Provide the (x, y) coordinate of the cell's center where the given text is located.  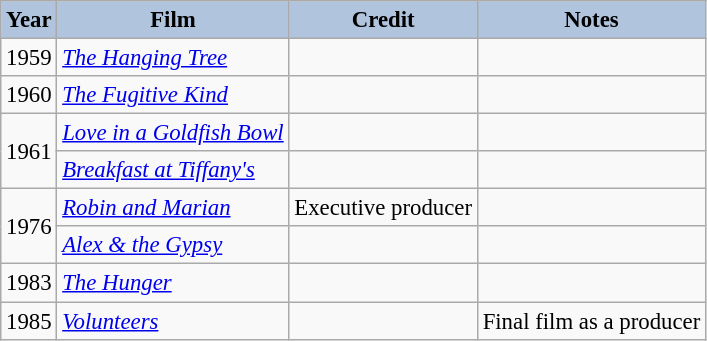
1985 (29, 321)
Volunteers (173, 321)
Film (173, 20)
Executive producer (383, 208)
Breakfast at Tiffany's (173, 170)
The Fugitive Kind (173, 95)
Notes (591, 20)
Alex & the Gypsy (173, 245)
1961 (29, 152)
1960 (29, 95)
The Hunger (173, 283)
Year (29, 20)
Credit (383, 20)
1976 (29, 226)
The Hanging Tree (173, 58)
Love in a Goldfish Bowl (173, 133)
Robin and Marian (173, 208)
1959 (29, 58)
1983 (29, 283)
Final film as a producer (591, 321)
